Scan for the cell matching the given text and deliver its [X, Y] coordinate at center. 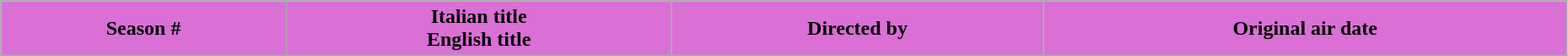
Directed by [857, 29]
Italian titleEnglish title [478, 29]
Season # [143, 29]
Original air date [1305, 29]
